Determine the [x, y] coordinate at the center of the cell enclosing the given text.  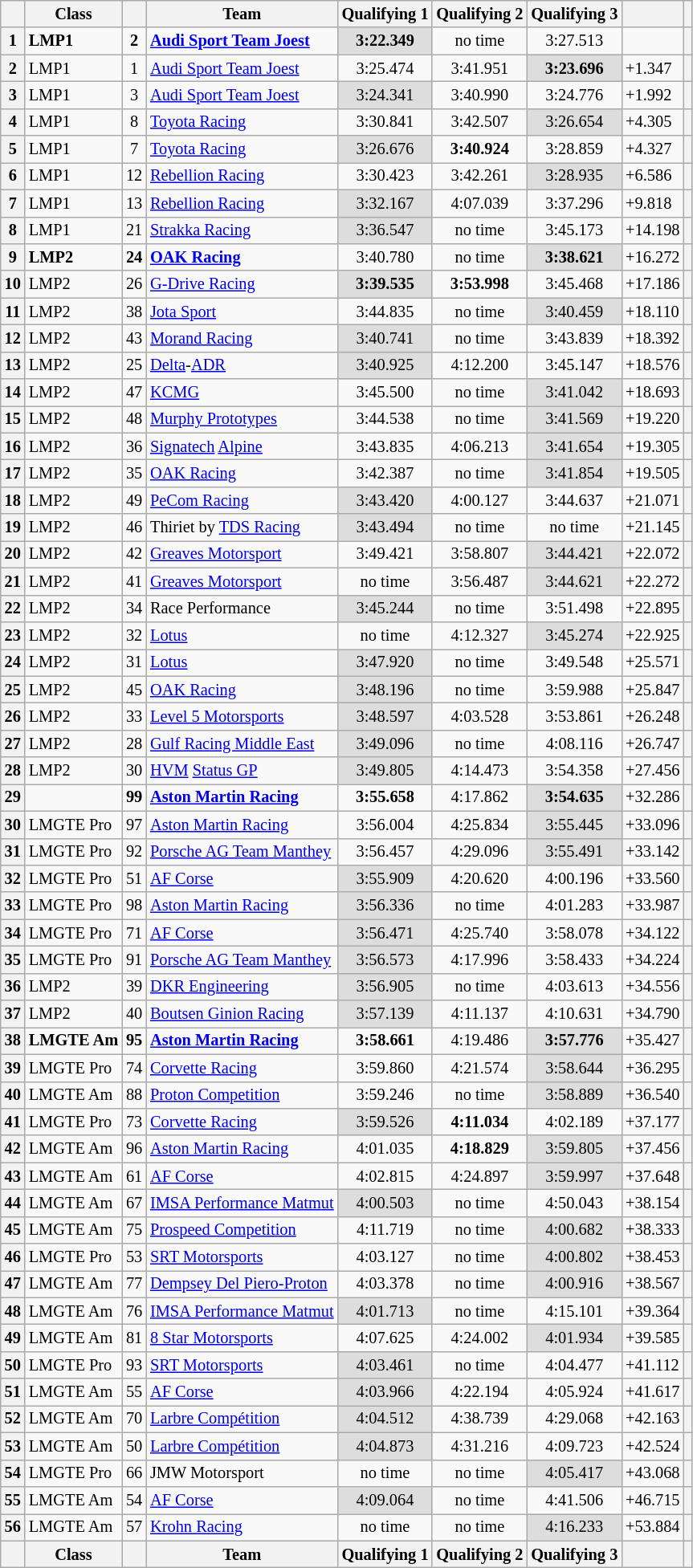
+38.333 [652, 1230]
3:59.997 [574, 1176]
67 [134, 1203]
37 [13, 1014]
6 [13, 176]
99 [134, 797]
10 [13, 284]
4:25.740 [479, 933]
3:58.661 [385, 1041]
Race Performance [242, 609]
3:26.654 [574, 122]
3:59.805 [574, 1149]
+14.198 [652, 230]
+39.585 [652, 1338]
3:47.920 [385, 662]
+25.571 [652, 662]
+26.248 [652, 716]
5 [13, 149]
4:12.200 [479, 365]
3:24.776 [574, 95]
3:55.491 [574, 852]
4:19.486 [479, 1041]
3:42.261 [479, 176]
Morand Racing [242, 338]
Strakka Racing [242, 230]
4:00.802 [574, 1257]
3:39.535 [385, 284]
3:30.423 [385, 176]
+39.364 [652, 1311]
3:55.445 [574, 825]
3:53.998 [479, 284]
3:59.988 [574, 690]
3:22.349 [385, 41]
3:44.621 [574, 581]
3:37.296 [574, 203]
4:41.506 [574, 1500]
22 [13, 609]
52 [13, 1419]
16 [13, 446]
4:17.996 [479, 959]
3:43.839 [574, 338]
+34.790 [652, 1014]
70 [134, 1419]
4:24.897 [479, 1176]
4:07.039 [479, 203]
3:36.547 [385, 230]
88 [134, 1095]
4:24.002 [479, 1338]
71 [134, 933]
3:53.861 [574, 716]
4:04.512 [385, 1419]
14 [13, 393]
57 [134, 1527]
3:40.741 [385, 338]
Gulf Racing Middle East [242, 743]
91 [134, 959]
3:49.096 [385, 743]
3:49.421 [385, 554]
4:02.189 [574, 1122]
3:40.990 [479, 95]
4:03.966 [385, 1392]
96 [134, 1149]
Signatech Alpine [242, 446]
74 [134, 1068]
3:45.274 [574, 635]
+22.925 [652, 635]
3:43.420 [385, 500]
3:54.358 [574, 771]
+21.071 [652, 500]
3:49.548 [574, 662]
+34.556 [652, 987]
4:09.064 [385, 1500]
3:56.573 [385, 959]
3:28.859 [574, 149]
+46.715 [652, 1500]
+1.347 [652, 68]
3:59.246 [385, 1095]
+37.648 [652, 1176]
3:59.860 [385, 1068]
+18.110 [652, 312]
9 [13, 257]
3:56.004 [385, 825]
+34.122 [652, 933]
3:56.457 [385, 852]
3:32.167 [385, 203]
3:56.471 [385, 933]
4:00.503 [385, 1203]
3:56.487 [479, 581]
+33.560 [652, 878]
3:25.474 [385, 68]
4 [13, 122]
Murphy Prototypes [242, 419]
Delta-ADR [242, 365]
97 [134, 825]
3:57.139 [385, 1014]
23 [13, 635]
4:29.096 [479, 852]
+4.327 [652, 149]
+18.693 [652, 393]
3:41.654 [574, 446]
4:29.068 [574, 1419]
+4.305 [652, 122]
JMW Motorsport [242, 1473]
+36.540 [652, 1095]
92 [134, 852]
29 [13, 797]
+37.177 [652, 1122]
4:20.620 [479, 878]
+32.286 [652, 797]
4:07.625 [385, 1338]
3:41.951 [479, 68]
3:55.909 [385, 878]
3:40.925 [385, 365]
73 [134, 1122]
4:17.862 [479, 797]
3:44.538 [385, 419]
Thiriet by TDS Racing [242, 527]
3:45.468 [574, 284]
75 [134, 1230]
Krohn Racing [242, 1527]
+22.072 [652, 554]
4:06.213 [479, 446]
4:01.035 [385, 1149]
3:38.621 [574, 257]
4:00.127 [479, 500]
27 [13, 743]
3:55.658 [385, 797]
3:49.805 [385, 771]
4:01.713 [385, 1311]
4:03.613 [574, 987]
4:11.719 [385, 1230]
+43.068 [652, 1473]
95 [134, 1041]
+22.895 [652, 609]
3:23.696 [574, 68]
Dempsey Del Piero-Proton [242, 1284]
3:24.341 [385, 95]
44 [13, 1203]
+41.617 [652, 1392]
3:56.336 [385, 906]
+38.453 [652, 1257]
3:58.644 [574, 1068]
20 [13, 554]
4:11.137 [479, 1014]
Boutsen Ginion Racing [242, 1014]
4:08.116 [574, 743]
+17.186 [652, 284]
4:03.127 [385, 1257]
3:42.507 [479, 122]
+33.096 [652, 825]
+34.224 [652, 959]
3:28.935 [574, 176]
3:45.147 [574, 365]
4:05.417 [574, 1473]
+1.992 [652, 95]
3:58.078 [574, 933]
4:18.829 [479, 1149]
4:11.034 [479, 1122]
+53.884 [652, 1527]
4:00.682 [574, 1230]
PeCom Racing [242, 500]
+38.567 [652, 1284]
3:48.597 [385, 716]
76 [134, 1311]
3:40.780 [385, 257]
+19.305 [652, 446]
+18.576 [652, 365]
4:21.574 [479, 1068]
4:05.924 [574, 1392]
3:44.835 [385, 312]
+6.586 [652, 176]
+19.220 [652, 419]
+42.524 [652, 1446]
3:58.889 [574, 1095]
4:00.916 [574, 1284]
15 [13, 419]
81 [134, 1338]
3:44.421 [574, 554]
3:43.835 [385, 446]
+21.145 [652, 527]
+35.427 [652, 1041]
8 Star Motorsports [242, 1338]
3:27.513 [574, 41]
3:45.500 [385, 393]
4:01.283 [574, 906]
3:48.196 [385, 690]
4:00.196 [574, 878]
+18.392 [652, 338]
4:16.233 [574, 1527]
3:26.676 [385, 149]
3:41.569 [574, 419]
+19.505 [652, 473]
3:42.387 [385, 473]
+27.456 [652, 771]
3:57.776 [574, 1041]
3:58.433 [574, 959]
3:45.244 [385, 609]
+22.272 [652, 581]
3:44.637 [574, 500]
77 [134, 1284]
4:15.101 [574, 1311]
+41.112 [652, 1365]
+9.818 [652, 203]
+16.272 [652, 257]
4:04.477 [574, 1365]
+42.163 [652, 1419]
4:50.043 [574, 1203]
3:30.841 [385, 122]
4:03.461 [385, 1365]
Proton Competition [242, 1095]
11 [13, 312]
3:51.498 [574, 609]
4:38.739 [479, 1419]
+25.847 [652, 690]
+26.747 [652, 743]
+33.987 [652, 906]
3:58.807 [479, 554]
+38.154 [652, 1203]
4:25.834 [479, 825]
98 [134, 906]
3:56.905 [385, 987]
+36.295 [652, 1068]
4:03.528 [479, 716]
4:04.873 [385, 1446]
Level 5 Motorsports [242, 716]
+33.142 [652, 852]
4:01.934 [574, 1338]
4:31.216 [479, 1446]
G-Drive Racing [242, 284]
3:59.526 [385, 1122]
4:14.473 [479, 771]
3:41.854 [574, 473]
Prospeed Competition [242, 1230]
3:40.459 [574, 312]
56 [13, 1527]
KCMG [242, 393]
19 [13, 527]
4:22.194 [479, 1392]
3:45.173 [574, 230]
+37.456 [652, 1149]
Jota Sport [242, 312]
18 [13, 500]
3:54.635 [574, 797]
4:03.378 [385, 1284]
93 [134, 1365]
61 [134, 1176]
4:09.723 [574, 1446]
4:02.815 [385, 1176]
HVM Status GP [242, 771]
17 [13, 473]
4:10.631 [574, 1014]
3:41.042 [574, 393]
3:43.494 [385, 527]
66 [134, 1473]
4:12.327 [479, 635]
3:40.924 [479, 149]
DKR Engineering [242, 987]
